From the cell containing the given text, extract its center point as (X, Y) coordinate. 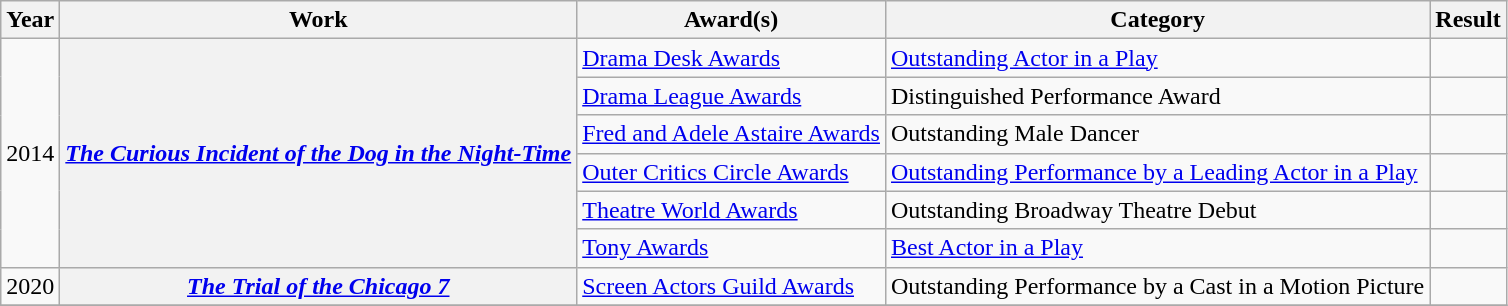
2020 (30, 286)
Award(s) (732, 20)
Outstanding Performance by a Leading Actor in a Play (1157, 172)
Fred and Adele Astaire Awards (732, 134)
Result (1468, 20)
Drama Desk Awards (732, 58)
Outstanding Actor in a Play (1157, 58)
Year (30, 20)
Distinguished Performance Award (1157, 96)
The Curious Incident of the Dog in the Night-Time (318, 153)
Outer Critics Circle Awards (732, 172)
2014 (30, 153)
The Trial of the Chicago 7 (318, 286)
Outstanding Broadway Theatre Debut (1157, 210)
Best Actor in a Play (1157, 248)
Outstanding Male Dancer (1157, 134)
Screen Actors Guild Awards (732, 286)
Outstanding Performance by a Cast in a Motion Picture (1157, 286)
Tony Awards (732, 248)
Work (318, 20)
Drama League Awards (732, 96)
Category (1157, 20)
Theatre World Awards (732, 210)
